From the cell containing the given text, extract its center point as [x, y] coordinate. 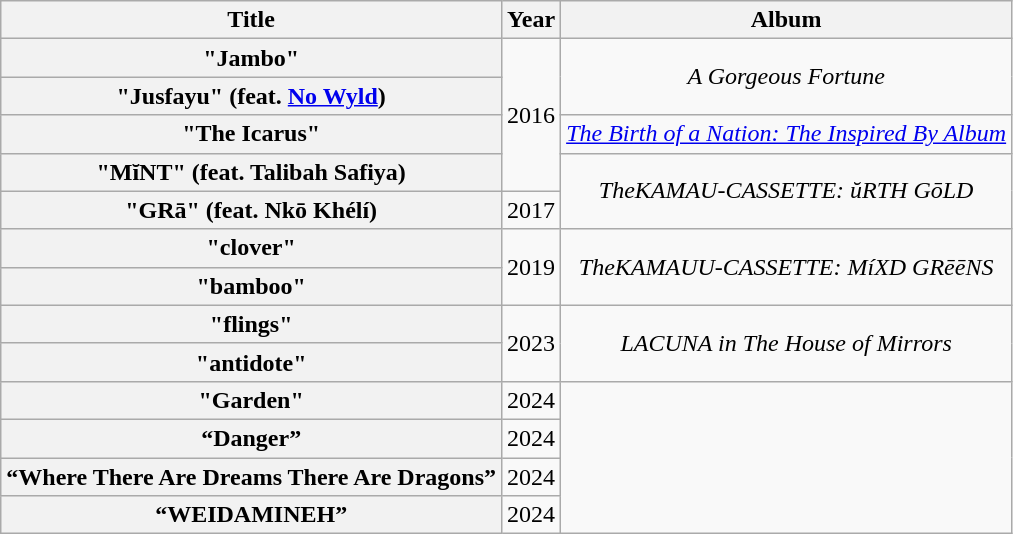
A Gorgeous Fortune [786, 77]
"Jambo" [252, 58]
TheKAMAU-CASSETTE: ŭRTH GōLD [786, 191]
"Jusfayu" (feat. No Wyld) [252, 96]
“Where There Are Dreams There Are Dragons” [252, 477]
"flings" [252, 324]
Title [252, 20]
2019 [532, 267]
"GRā" (feat. Nkō Khélí) [252, 210]
"The Icarus" [252, 134]
“Danger” [252, 438]
"clover" [252, 248]
"Garden" [252, 400]
2016 [532, 115]
2023 [532, 343]
TheKAMAUU-CASSETTE: MíXD GRēēNS [786, 267]
"antidote" [252, 362]
Album [786, 20]
"bamboo" [252, 286]
The Birth of a Nation: The Inspired By Album [786, 134]
2017 [532, 210]
Year [532, 20]
LACUNA in The House of Mirrors [786, 343]
"MĭNT" (feat. Talibah Safiya) [252, 172]
“WEIDAMINEH” [252, 515]
